Detect which cell encompasses the target text, then output its (x, y) center coordinate. 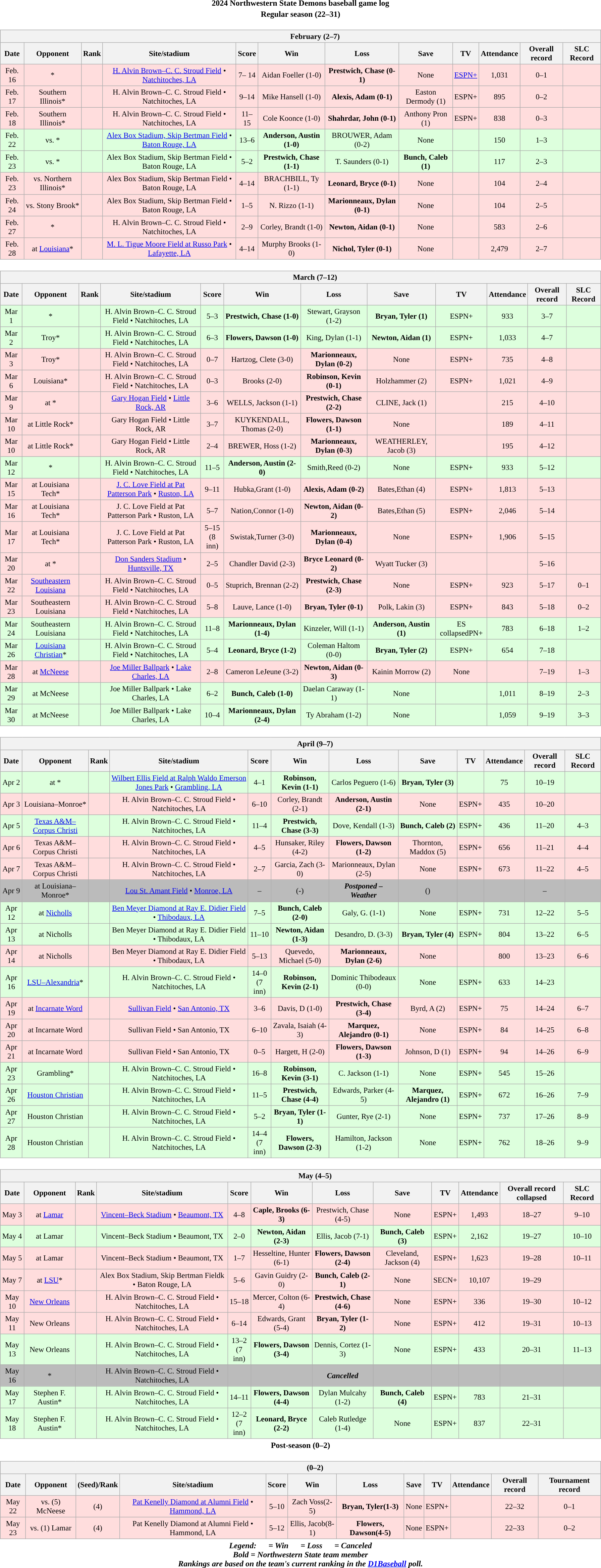
94 (504, 1052)
May 5 (12, 1258)
14–26 (545, 1052)
Holzhammer (2) (401, 381)
9–14 (247, 97)
5–17 (547, 585)
Feb. 28 (12, 248)
Mar 20 (11, 563)
14–11 (239, 1397)
May 16 (12, 1375)
18–27 (531, 1215)
vs. Stony Brook* (52, 205)
9–19 (547, 715)
Bates,Ethan (4) (401, 489)
9–9 (583, 1143)
7– 14 (247, 75)
Bunch, Caleb (1-0) (262, 694)
Leonard, Bryce (1-2) (262, 650)
11–13 (582, 1349)
Bates,Ethan (5) (401, 511)
1,031 (499, 75)
10–19 (545, 782)
Garcia, Zach (3-0) (300, 869)
Grambling* (55, 1073)
13–6 (247, 140)
May 17 (12, 1397)
Quevedo, Michael (5-0) (300, 956)
Flowers, Dawson (1-2) (364, 847)
19–31 (531, 1323)
Bryan, Tyler (1) (401, 316)
5–7 (212, 511)
19–28 (531, 1258)
735 (507, 360)
Mar 3 (11, 360)
2,162 (479, 1236)
195 (507, 446)
16–8 (260, 1073)
Nichol, Tyler (0-1) (362, 248)
6–18 (547, 629)
837 (479, 1423)
336 (479, 1301)
Anthony Pron (1) (426, 119)
May 3 (12, 1215)
vs. Northern Illinois* (52, 183)
Alexis, Adam (0-2) (334, 489)
9–11 (212, 489)
Robinson, Kevin (2-1) (300, 982)
Bunch, Caleb (2-1) (343, 1280)
Feb. 17 (12, 97)
22–31 (531, 1423)
Postponed – Weather (364, 891)
Anderson, Austin (2-0) (262, 468)
10–13 (582, 1323)
Mar 6 (11, 381)
Dove, Kendall (1-3) (364, 826)
Carlos Peguero (1-6) (364, 782)
1,011 (507, 694)
Louisiana–Monroe* (55, 804)
Marquez, Alejandro (0-1) (364, 1030)
Marionneaux, Dylan (2-6) (364, 956)
Ellis, Jacob(8-1) (312, 1528)
May 22 (13, 1507)
12–2(7 inn) (239, 1423)
Mercer, Colton (6-4) (282, 1301)
215 (507, 402)
WEATHERLEY, Jacob (3) (401, 446)
Mar 9 (11, 402)
Corley, Brandt (1-0) (291, 227)
Mar 30 (11, 715)
Edwards, Parker (4-5) (364, 1095)
737 (504, 1116)
Mar 28 (11, 671)
Lauve, Lance (1-0) (262, 606)
Marquez, Alejandro (1) (428, 1095)
7–9 (583, 1095)
Mar 23 (11, 606)
Apr 3 (11, 804)
WELLS, Jackson (1-1) (262, 402)
Newton, Aidan (1-3) (300, 934)
13–22 (545, 934)
Zavala, Isaiah (4-3) (300, 1030)
5–18 (547, 606)
T. Saunders (0-1) (362, 162)
5–10 (277, 1507)
11–15 (247, 119)
Mar 2 (11, 337)
April (9–7) (300, 744)
Dennis, Cortez (1-3) (343, 1349)
Hargett, H (2-0) (300, 1052)
19–29 (531, 1280)
433 (479, 1349)
1,059 (507, 715)
5–4 (212, 650)
2–8 (212, 671)
Caleb Rutledge (1-4) (343, 1423)
4–4 (583, 847)
0–7 (212, 360)
20–31 (531, 1349)
Don Sanders Stadium • Huntsville, TX (151, 563)
Bryan, Tyler (1-1) (300, 1116)
Hartzog, Clete (3-0) (262, 360)
May (4–5) (300, 1176)
Desandro, D. (3-3) (364, 934)
Prestwich, Chase (1-1) (291, 162)
Hunsaker, Riley (4-2) (300, 847)
Apr 28 (11, 1143)
Hesseltine, Hunter (6-1) (282, 1258)
at Louisiana–Monroe* (55, 891)
10–20 (545, 804)
Flowers, Dawson (3-4) (282, 1349)
N. Rizzo (1-1) (291, 205)
5–5 (583, 912)
Lou St. Amant Field • Monroe, LA (179, 891)
117 (499, 162)
Robinson, Kevin (0-1) (334, 381)
5–8 (212, 606)
M. L. Tigue Moore Field at Russo Park • Lafayette, LA (169, 248)
Apr 5 (11, 826)
Byrd, A (2) (428, 1008)
Mar 29 (11, 694)
Bunch, Caleb (2-0) (300, 912)
10–12 (582, 1301)
1,813 (507, 489)
Brooks (2-0) (262, 381)
11–4 (260, 826)
BRACHBILL, Ty (1-1) (291, 183)
Wilbert Ellis Field at Ralph Waldo Emerson Jones Park • Grambling, LA (179, 782)
Edwards, Grant (5-4) (282, 1323)
10–10 (582, 1236)
Mar 1 (11, 316)
Apr 26 (11, 1095)
CLINE, Jack (1) (401, 402)
Apr 20 (11, 1030)
Prestwich, Chase (4-6) (343, 1301)
Prestwich, Chase (4-4) (300, 1095)
Marionneaux, Dylan (2-4) (262, 715)
Smith,Reed (0-2) (334, 468)
BREWER, Hoss (1-2) (262, 446)
(-) (300, 891)
May 10 (12, 1301)
Bryan, Tyler(1-3) (370, 1507)
C. Jackson (1-1) (364, 1073)
11–21 (545, 847)
5–15 (547, 537)
Cleveland, Jackson (4) (402, 1258)
Apr 7 (11, 869)
Gavin Guidry (2-0) (282, 1280)
22–32 (514, 1507)
King, Dylan (1-1) (334, 337)
May 18 (12, 1423)
Flowers, Dawson (4-4) (282, 1397)
Dylan Mulcahy (1-2) (343, 1397)
Prestwich, Chase (4-5) (343, 1215)
Nation,Connor (1-0) (262, 511)
Daelan Caraway (1-1) (334, 694)
11–10 (260, 934)
Zach Voss(2-5) (312, 1507)
10,107 (479, 1280)
Dominic Thibodeaux (0-0) (364, 982)
Bryan, Tyler (4) (428, 934)
762 (504, 1143)
923 (507, 585)
545 (504, 1073)
1,906 (507, 537)
6–9 (583, 1052)
Flowers, Dawson (2-4) (343, 1258)
Anderson, Austin (2-1) (364, 804)
Mar 22 (11, 585)
4–10 (547, 402)
Stewart, Grayson (1-2) (334, 316)
vs. (5) McNeese (51, 1507)
13–2(7 inn) (239, 1349)
Apr 6 (11, 847)
Flowers, Dawson (1-1) (334, 424)
6–5 (583, 934)
Apr 16 (11, 982)
Ty Abraham (1-2) (334, 715)
May 23 (13, 1528)
Prestwich, Chase (3-4) (364, 1008)
Marionneaux, Dylan (0-4) (334, 537)
843 (507, 606)
Mar 24 (11, 629)
Bunch, Caleb (4) (402, 1397)
Chandler David (2-3) (262, 563)
Johnson, D (1) (428, 1052)
March (7–12) (300, 277)
11–22 (545, 869)
Cancelled (343, 1375)
Apr 2 (11, 782)
Ellis, Jacob (7-1) (343, 1236)
4–11 (547, 424)
5–6 (239, 1280)
633 (504, 982)
Marionneaux, Dylan (0-3) (334, 446)
6–3 (212, 337)
11–8 (212, 629)
February (2–7) (300, 36)
Overall record collapsed (531, 1193)
Swistak,Turner (3-0) (262, 537)
14–24 (545, 1008)
SECN+ (445, 1280)
8–19 (547, 694)
1,021 (507, 381)
Feb. 18 (12, 119)
Anderson, Austin (1) (401, 629)
Mar 26 (11, 650)
Galy, G. (1-1) (364, 912)
583 (499, 227)
Prestwich, Chase (3-3) (300, 826)
Leonard, Bryce (0-1) (362, 183)
Stuprich, Brennan (2-2) (262, 585)
804 (504, 934)
Marionneaux, Dylan (0-1) (362, 205)
May 11 (12, 1323)
Mar 16 (11, 511)
Kainin Morrow (2) (401, 671)
Tournament record (569, 1484)
2–6 (541, 227)
1–5 (247, 205)
Hamilton, Jackson (1-2) (364, 1143)
vs. (1) Lamar (51, 1528)
Marionneaux, Dylan (0-2) (334, 360)
731 (504, 912)
at Louisiana* (52, 248)
Alex Box Stadium, Skip Bertman Fieldk • Baton Rouge, LA (162, 1280)
Louisiana* (51, 381)
Corley, Brandt (2-1) (300, 804)
4–7 (547, 337)
Bryan, Tyler (0-1) (334, 606)
7–18 (547, 650)
7–19 (547, 671)
(0–2) (300, 1468)
Thornton, Maddox (5) (428, 847)
LSU–Alexandria* (55, 982)
436 (504, 826)
435 (504, 804)
Mar 17 (11, 537)
Feb. 22 (12, 140)
10–11 (582, 1258)
Bryan, Tyler (3) (428, 782)
Prestwich, Chase (1-0) (262, 316)
at LSU* (50, 1280)
8–9 (583, 1116)
4–3 (583, 826)
6–7 (583, 1008)
Prestwich, Chase (2-3) (334, 585)
Coleman Haltom (0-0) (334, 650)
Apr 27 (11, 1116)
Mike Hansell (1-0) (291, 97)
Shahrdar, John (0-1) (362, 119)
Newton, Aidan (0-3) (334, 671)
Cole Koonce (1-0) (291, 119)
2,479 (499, 248)
189 (507, 424)
Apr 9 (11, 891)
5–16 (547, 563)
6–2 (212, 694)
84 (504, 1030)
Leonard, Bryce (2-2) (282, 1423)
KUYKENDALL, Thomas (2-0) (262, 424)
656 (504, 847)
Bryce Leonard (0-2) (334, 563)
19–30 (531, 1301)
Kinzeler, Will (1-1) (334, 629)
412 (479, 1323)
Bunch, Caleb (2) (428, 826)
Bryan, Tyler (1-2) (343, 1323)
800 (504, 956)
2–0 (239, 1236)
12–22 (545, 912)
Prestwich, Chase (0-1) (362, 75)
Wyatt Tucker (3) (401, 563)
5–3 (212, 316)
Murphy Brooks (1-0) (291, 248)
673 (504, 869)
838 (499, 119)
Davis, D (1-0) (300, 1008)
Newton, Aidan (2-3) (282, 1236)
4–12 (547, 446)
3–3 (584, 715)
() (428, 891)
Flowers, Dawson (1-0) (262, 337)
Bunch, Caleb (3) (402, 1236)
Louisiana Christian* (51, 650)
6–6 (583, 956)
Apr 23 (11, 1073)
Robinson, Kevin (3-1) (300, 1073)
14–0(7 inn) (260, 982)
Robinson, Kevin (1-1) (300, 782)
6–14 (239, 1323)
Prestwich, Chase (2-2) (334, 402)
15–18 (239, 1301)
Flowers, Dawson(4-5) (370, 1528)
ES collapsedPN+ (461, 629)
1–2 (584, 629)
672 (504, 1095)
Feb. 24 (12, 205)
22–33 (514, 1528)
1,493 (479, 1215)
14–4(7 inn) (260, 1143)
BROUWER, Adam (0-2) (362, 140)
4–1 (260, 782)
1,033 (507, 337)
Bryan, Tyler (2) (401, 650)
Marionneaux, Dylan (1-4) (262, 629)
1–7 (239, 1258)
21–31 (531, 1397)
Bunch, Caleb (1) (426, 162)
19–27 (531, 1236)
Cameron LeJeune (3-2) (262, 671)
150 (499, 140)
6–8 (583, 1030)
Feb. 27 (12, 227)
14–23 (545, 982)
(Seed)/Rank (98, 1484)
Mar 15 (11, 489)
654 (507, 650)
Anderson, Austin (1-0) (291, 140)
Newton, Aidan (0-2) (334, 511)
Newton, Aidan (1) (401, 337)
Apr 12 (11, 912)
11–20 (545, 826)
5–14 (547, 511)
Feb. 16 (12, 75)
Aidan Foeller (1-0) (291, 75)
2,046 (507, 511)
Alexis, Adam (0-1) (362, 97)
Flowers, Dawson (1-3) (364, 1052)
Hubka,Grant (1-0) (262, 489)
16–26 (545, 1095)
Easton Dermody (1) (426, 97)
895 (499, 97)
Apr 13 (11, 934)
18–26 (545, 1143)
May 13 (12, 1349)
10–4 (212, 715)
1,623 (479, 1258)
Polk, Lakin (3) (401, 606)
13–23 (545, 956)
Caple, Brooks (6-3) (282, 1215)
Apr 21 (11, 1052)
Flowers, Dawson (2-3) (300, 1143)
May 7 (12, 1280)
May 4 (12, 1236)
2–9 (247, 227)
Newton, Aidan (0-1) (362, 227)
17–26 (545, 1116)
15–26 (545, 1073)
7–5 (260, 912)
4–9 (547, 381)
5–15(8 inn) (212, 537)
9–10 (582, 1215)
14–25 (545, 1030)
Apr 19 (11, 1008)
Apr 14 (11, 956)
Gunter, Rye (2-1) (364, 1116)
Mar 12 (11, 468)
Marionneaux, Dylan (2-5) (364, 869)
